Determine the [x, y] coordinate at the center of the cell enclosing the given text.  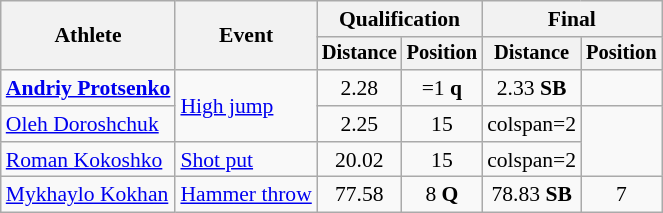
77.58 [360, 195]
Final [572, 19]
2.28 [360, 88]
Mykhaylo Kokhan [88, 195]
Qualification [400, 19]
78.83 SB [532, 195]
Event [246, 36]
Shot put [246, 160]
Oleh Doroshchuk [88, 124]
8 Q [442, 195]
Roman Kokoshko [88, 160]
Athlete [88, 36]
Andriy Protsenko [88, 88]
7 [621, 195]
High jump [246, 106]
2.33 SB [532, 88]
2.25 [360, 124]
=1 q [442, 88]
Hammer throw [246, 195]
20.02 [360, 160]
